Scan for the cell matching the given text and deliver its [X, Y] coordinate at center. 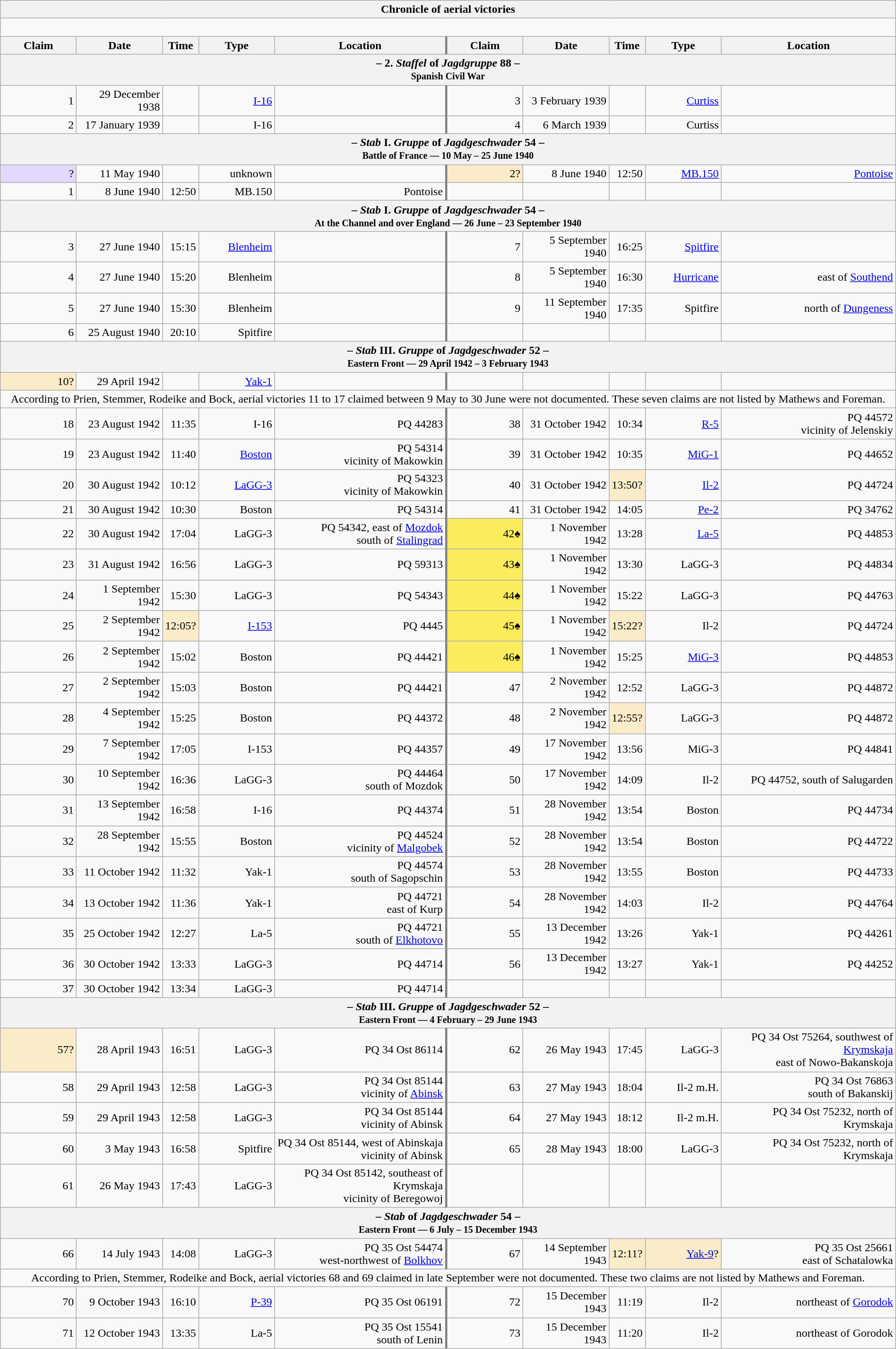
10:30 [181, 509]
– Stab of Jagdgeschwader 54 –Eastern Front — 6 July – 15 December 1943 [448, 1223]
7 [485, 247]
14:09 [627, 780]
– Stab I. Gruppe of Jagdgeschwader 54 –At the Channel and over England — 26 June – 23 September 1940 [448, 215]
PQ 54314 [360, 509]
29 [39, 748]
PQ 34762 [808, 509]
72 [485, 1302]
15:20 [181, 277]
PQ 44283 [360, 423]
north of Dungeness [808, 308]
12 October 1943 [120, 1333]
Yak-9? [683, 1253]
4 September 1942 [120, 718]
29 April 1942 [120, 381]
PQ 44734 [808, 811]
PQ 44357 [360, 748]
Hurricane [683, 277]
PQ 44652 [808, 455]
44♠ [485, 595]
12:52 [627, 687]
73 [485, 1333]
PQ 59313 [360, 564]
PQ 44524vicinity of Malgobek [360, 841]
28 May 1943 [566, 1148]
23 [39, 564]
11:40 [181, 455]
71 [39, 1333]
10:12 [181, 485]
2 [39, 125]
15:22? [627, 626]
PQ 34 Ost 86114 [360, 1050]
east of Southend [808, 277]
35 [39, 934]
16:51 [181, 1050]
PQ 44252 [808, 964]
14 July 1943 [120, 1253]
31 August 1942 [120, 564]
11:20 [627, 1333]
25 August 1940 [120, 333]
13:33 [181, 964]
16:56 [181, 564]
PQ 54323vicinity of Makowkin [360, 485]
37 [39, 988]
15:15 [181, 247]
PQ 44464south of Mozdok [360, 780]
13:50? [627, 485]
25 October 1942 [120, 934]
PQ 44722 [808, 841]
32 [39, 841]
16:30 [627, 277]
25 [39, 626]
– Stab III. Gruppe of Jagdgeschwader 52 –Eastern Front — 4 February – 29 June 1943 [448, 1013]
17:05 [181, 748]
16:10 [181, 1302]
1 September 1942 [120, 595]
PQ 54342, east of Mozdok south of Stalingrad [360, 534]
29 December 1938 [120, 100]
10:34 [627, 423]
17:45 [627, 1050]
PQ 44841 [808, 748]
PQ 44752, south of Salugarden [808, 780]
10? [39, 381]
13:30 [627, 564]
PQ 44574south of Sagopschin [360, 872]
34 [39, 902]
PQ 44372 [360, 718]
PQ 34 Ost 76863south of Bakanskij [808, 1087]
18 [39, 423]
5 [39, 308]
14:05 [627, 509]
PQ 35 Ost 54474 west-northwest of Bolkhov [360, 1253]
11:19 [627, 1302]
15:22 [627, 595]
PQ 44261 [808, 934]
PQ 44733 [808, 872]
26 [39, 657]
36 [39, 964]
13 October 1942 [120, 902]
18:04 [627, 1087]
13:27 [627, 964]
PQ 44721south of Elkhotovo [360, 934]
P-39 [236, 1302]
12:05? [181, 626]
45♠ [485, 626]
6 [39, 333]
15:03 [181, 687]
67 [485, 1253]
13:35 [181, 1333]
8 [485, 277]
PQ 34 Ost 85144, west of Abinskajavicinity of Abinsk [360, 1148]
41 [485, 509]
PQ 35 Ost 15541south of Lenin [360, 1333]
PQ 34 Ost 85142, southeast of Krymskajavicinity of Beregowoj [360, 1186]
42♠ [485, 534]
27 [39, 687]
59 [39, 1118]
63 [485, 1087]
11 May 1940 [120, 173]
– Stab III. Gruppe of Jagdgeschwader 52 –Eastern Front — 29 April 1942 – 3 February 1943 [448, 357]
17:43 [181, 1186]
43♠ [485, 564]
20 [39, 485]
52 [485, 841]
14:08 [181, 1253]
6 March 1939 [566, 125]
14 September 1943 [566, 1253]
PQ 54343 [360, 595]
18:00 [627, 1148]
PQ 44834 [808, 564]
11:35 [181, 423]
MiG-1 [683, 455]
65 [485, 1148]
PQ 44374 [360, 811]
PQ 44764 [808, 902]
18:12 [627, 1118]
70 [39, 1302]
11:36 [181, 902]
17:04 [181, 534]
11:32 [181, 872]
PQ 35 Ost 25661 east of Schatalowka [808, 1253]
22 [39, 534]
19 [39, 455]
PQ 54314vicinity of Makowkin [360, 455]
62 [485, 1050]
33 [39, 872]
14:03 [627, 902]
39 [485, 455]
13:56 [627, 748]
PQ 44763 [808, 595]
17:35 [627, 308]
21 [39, 509]
11 September 1940 [566, 308]
11 October 1942 [120, 872]
13:34 [181, 988]
28 September 1942 [120, 841]
12:11? [627, 1253]
9 October 1943 [120, 1302]
24 [39, 595]
9 [485, 308]
15:55 [181, 841]
54 [485, 902]
PQ 44721east of Kurp [360, 902]
2? [485, 173]
64 [485, 1118]
61 [39, 1186]
13:26 [627, 934]
48 [485, 718]
28 [39, 718]
56 [485, 964]
20:10 [181, 333]
58 [39, 1087]
10:35 [627, 455]
13:55 [627, 872]
unknown [236, 173]
66 [39, 1253]
30 [39, 780]
– Stab I. Gruppe of Jagdgeschwader 54 –Battle of France — 10 May – 25 June 1940 [448, 149]
47 [485, 687]
R-5 [683, 423]
7 September 1942 [120, 748]
38 [485, 423]
12:55? [627, 718]
PQ 34 Ost 75264, southwest of Krymskajaeast of Nowo-Bakanskoja [808, 1050]
31 [39, 811]
57? [39, 1050]
50 [485, 780]
16:25 [627, 247]
? [39, 173]
PQ 4445 [360, 626]
17 January 1939 [120, 125]
46♠ [485, 657]
PQ 35 Ost 06191 [360, 1302]
12:27 [181, 934]
55 [485, 934]
– 2. Staffel of Jagdgruppe 88 –Spanish Civil War [448, 70]
28 April 1943 [120, 1050]
60 [39, 1148]
PQ 44572vicinity of Jelenskiy [808, 423]
13:28 [627, 534]
13 September 1942 [120, 811]
40 [485, 485]
3 May 1943 [120, 1148]
53 [485, 872]
3 February 1939 [566, 100]
51 [485, 811]
10 September 1942 [120, 780]
15:02 [181, 657]
49 [485, 748]
Chronicle of aerial victories [448, 9]
16:36 [181, 780]
Pe-2 [683, 509]
